Search for the cell housing the specified text and yield its [x, y] center coordinate. 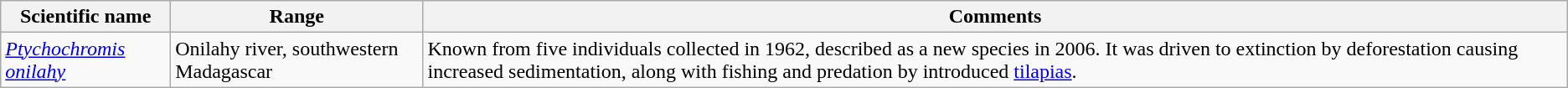
Onilahy river, southwestern Madagascar [297, 60]
Scientific name [85, 17]
Range [297, 17]
Comments [995, 17]
Ptychochromis onilahy [85, 60]
